From the cell containing the given text, extract its center point as [X, Y] coordinate. 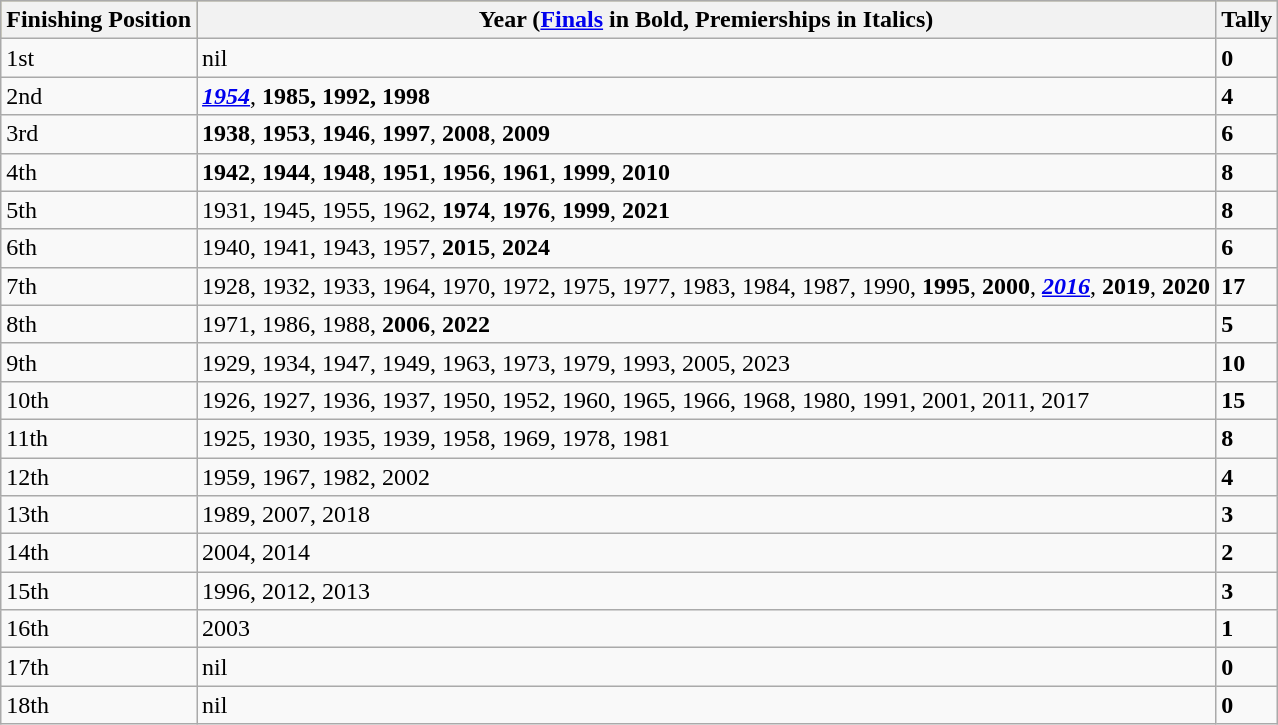
12th [99, 477]
2004, 2014 [706, 553]
1931, 1945, 1955, 1962, 1974, 1976, 1999, 2021 [706, 210]
10 [1247, 362]
7th [99, 286]
1940, 1941, 1943, 1957, 2015, 2024 [706, 248]
1942, 1944, 1948, 1951, 1956, 1961, 1999, 2010 [706, 172]
9th [99, 362]
16th [99, 629]
Year (Finals in Bold, Premierships in Italics) [706, 20]
1954, 1985, 1992, 1998 [706, 96]
2 [1247, 553]
2nd [99, 96]
15 [1247, 400]
1st [99, 58]
1996, 2012, 2013 [706, 591]
1 [1247, 629]
1925, 1930, 1935, 1939, 1958, 1969, 1978, 1981 [706, 438]
11th [99, 438]
2003 [706, 629]
1989, 2007, 2018 [706, 515]
5 [1247, 324]
1926, 1927, 1936, 1937, 1950, 1952, 1960, 1965, 1966, 1968, 1980, 1991, 2001, 2011, 2017 [706, 400]
3rd [99, 134]
Tally [1247, 20]
5th [99, 210]
17th [99, 667]
Finishing Position [99, 20]
18th [99, 705]
14th [99, 553]
4th [99, 172]
1959, 1967, 1982, 2002 [706, 477]
1928, 1932, 1933, 1964, 1970, 1972, 1975, 1977, 1983, 1984, 1987, 1990, 1995, 2000, 2016, 2019, 2020 [706, 286]
6th [99, 248]
15th [99, 591]
8th [99, 324]
1971, 1986, 1988, 2006, 2022 [706, 324]
1929, 1934, 1947, 1949, 1963, 1973, 1979, 1993, 2005, 2023 [706, 362]
1938, 1953, 1946, 1997, 2008, 2009 [706, 134]
13th [99, 515]
10th [99, 400]
17 [1247, 286]
